Provide the (X, Y) coordinate of the cell's center where the given text is located.  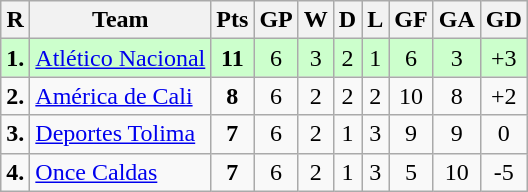
+2 (504, 96)
GP (276, 20)
W (316, 20)
2. (16, 96)
11 (232, 58)
GD (504, 20)
Pts (232, 20)
-5 (504, 172)
4. (16, 172)
Team (120, 20)
Atlético Nacional (120, 58)
L (376, 20)
GA (456, 20)
R (16, 20)
0 (504, 134)
D (347, 20)
GF (411, 20)
1. (16, 58)
América de Cali (120, 96)
Deportes Tolima (120, 134)
Once Caldas (120, 172)
5 (411, 172)
3. (16, 134)
+3 (504, 58)
